Pinpoint the cell where the given text exists, returning its [x, y] midpoint coordinate. 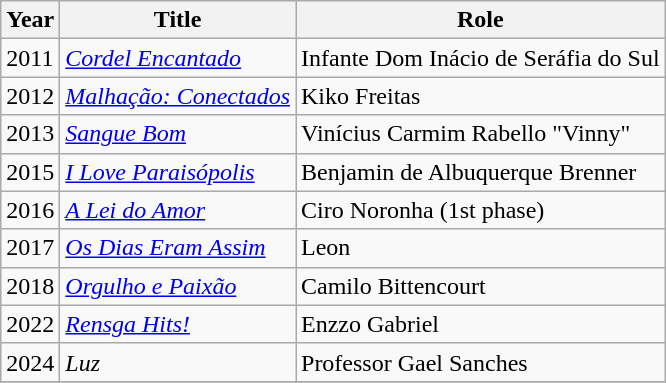
I Love Paraisópolis [178, 172]
Cordel Encantado [178, 58]
Title [178, 20]
Ciro Noronha (1st phase) [481, 210]
Kiko Freitas [481, 96]
2022 [30, 324]
2012 [30, 96]
Camilo Bittencourt [481, 286]
Os Dias Eram Assim [178, 248]
2017 [30, 248]
A Lei do Amor [178, 210]
Rensga Hits! [178, 324]
2016 [30, 210]
2018 [30, 286]
2011 [30, 58]
Orgulho e Paixão [178, 286]
2013 [30, 134]
Professor Gael Sanches [481, 362]
Infante Dom Inácio de Seráfia do Sul [481, 58]
Benjamin de Albuquerque Brenner [481, 172]
Year [30, 20]
Role [481, 20]
Sangue Bom [178, 134]
Enzzo Gabriel [481, 324]
2015 [30, 172]
Leon [481, 248]
Vinícius Carmim Rabello "Vinny" [481, 134]
2024 [30, 362]
Luz [178, 362]
Malhação: Conectados [178, 96]
